Identify which cell holds the provided text, then report its (x, y) central coordinate. 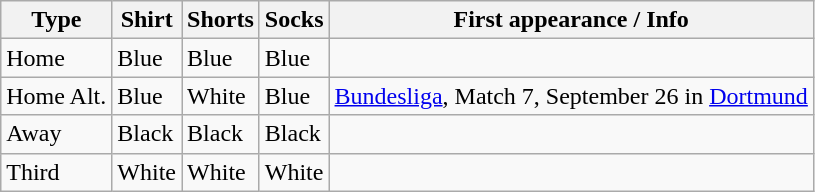
Type (56, 20)
Home Alt. (56, 96)
Third (56, 172)
Away (56, 134)
Bundesliga, Match 7, September 26 in Dortmund (571, 96)
Home (56, 58)
Socks (294, 20)
Shorts (221, 20)
Shirt (147, 20)
First appearance / Info (571, 20)
